Capture the cell that displays the provided text and extract its (X, Y) central coordinate. 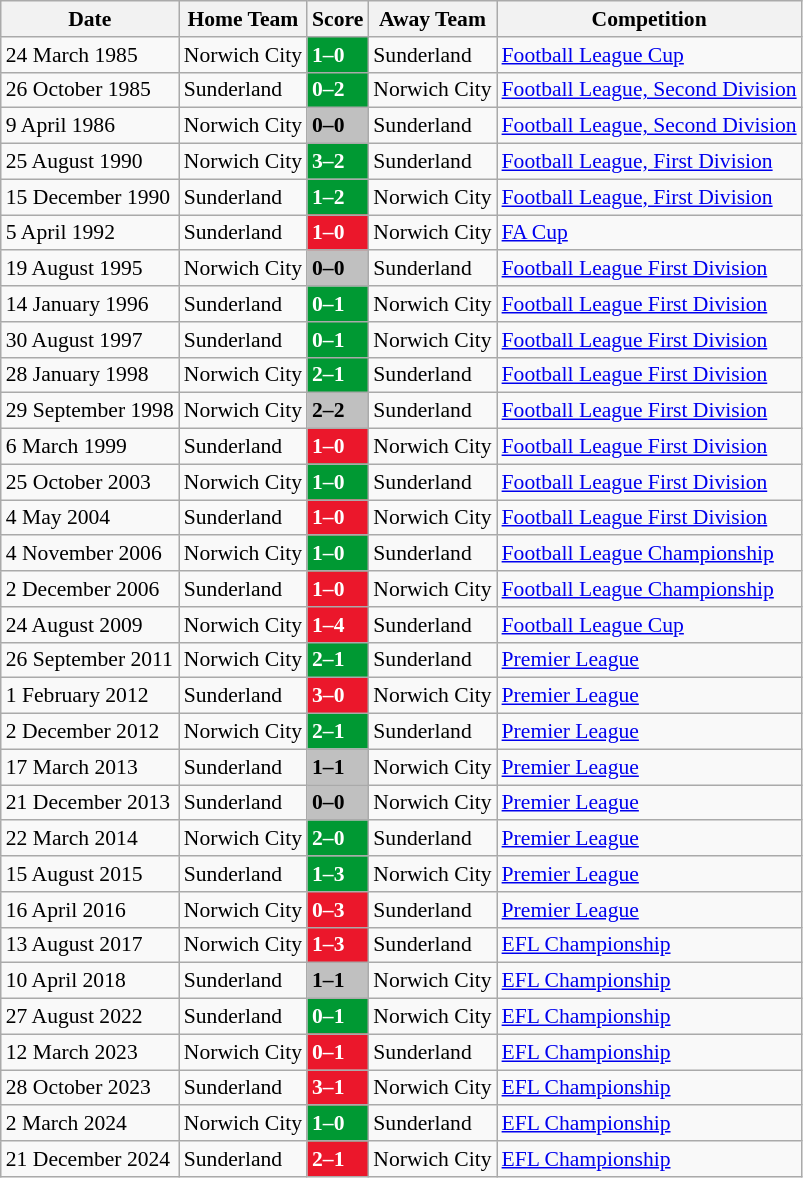
Home Team (243, 19)
16 April 2016 (90, 910)
25 October 2003 (90, 482)
6 March 1999 (90, 447)
26 October 1985 (90, 90)
17 March 2013 (90, 767)
24 August 2009 (90, 625)
4 November 2006 (90, 554)
21 December 2024 (90, 1159)
2 December 2012 (90, 732)
Away Team (432, 19)
27 August 2022 (90, 1017)
15 December 1990 (90, 197)
15 August 2015 (90, 874)
10 April 2018 (90, 981)
2 December 2006 (90, 589)
24 March 1985 (90, 55)
3–0 (338, 696)
28 January 1998 (90, 375)
26 September 2011 (90, 660)
25 August 1990 (90, 162)
9 April 1986 (90, 126)
Score (338, 19)
28 October 2023 (90, 1088)
3–1 (338, 1088)
2–0 (338, 839)
1 February 2012 (90, 696)
3–2 (338, 162)
13 August 2017 (90, 945)
22 March 2014 (90, 839)
0–2 (338, 90)
FA Cup (650, 233)
Date (90, 19)
2 March 2024 (90, 1124)
29 September 1998 (90, 411)
1–4 (338, 625)
2–2 (338, 411)
0–3 (338, 910)
12 March 2023 (90, 1052)
4 May 2004 (90, 518)
30 August 1997 (90, 340)
5 April 1992 (90, 233)
1–2 (338, 197)
14 January 1996 (90, 304)
19 August 1995 (90, 269)
Competition (650, 19)
21 December 2013 (90, 803)
